Return [X, Y] of the center of cell containing provided text 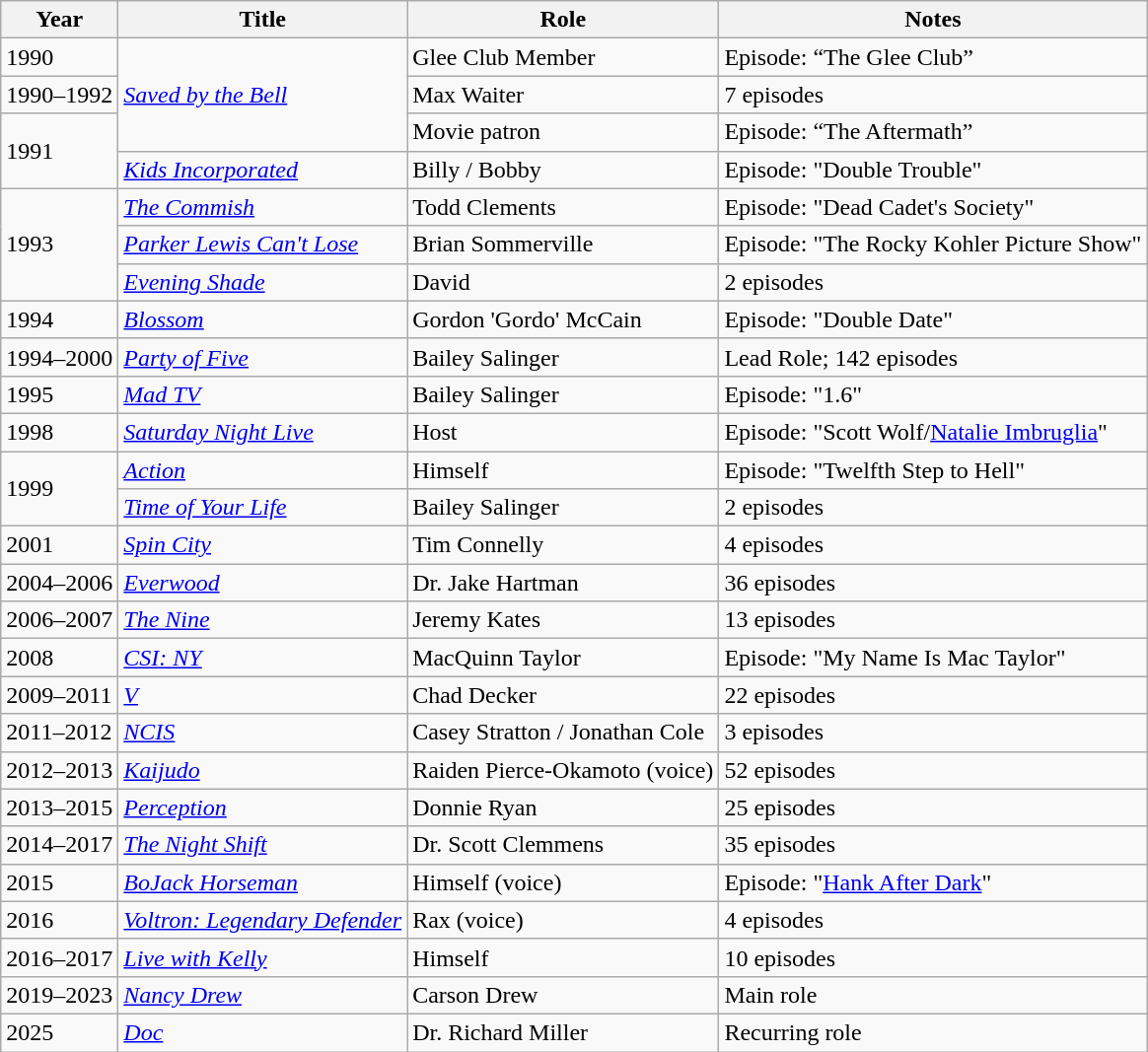
Host [563, 432]
Party of Five [262, 357]
BoJack Horseman [262, 882]
Episode: “The Glee Club” [933, 57]
Dr. Scott Clemmens [563, 845]
2004–2006 [59, 583]
Episode: “The Aftermath” [933, 132]
Brian Sommerville [563, 245]
2013–2015 [59, 807]
Episode: "Double Trouble" [933, 170]
Todd Clements [563, 207]
NCIS [262, 733]
1995 [59, 394]
Episode: "Hank After Dark" [933, 882]
Lead Role; 142 episodes [933, 357]
1990–1992 [59, 95]
2001 [59, 545]
36 episodes [933, 583]
Recurring role [933, 1032]
2015 [59, 882]
52 episodes [933, 770]
1994 [59, 319]
Donnie Ryan [563, 807]
Tim Connelly [563, 545]
Doc [262, 1032]
Title [262, 20]
The Night Shift [262, 845]
Episode: "Dead Cadet's Society" [933, 207]
10 episodes [933, 957]
Parker Lewis Can't Lose [262, 245]
MacQuinn Taylor [563, 658]
Episode: "My Name Is Mac Taylor" [933, 658]
Spin City [262, 545]
1991 [59, 151]
2016–2017 [59, 957]
Saturday Night Live [262, 432]
Chad Decker [563, 695]
The Nine [262, 620]
Episode: "Twelfth Step to Hell" [933, 470]
Episode: "1.6" [933, 394]
Rax (voice) [563, 920]
Blossom [262, 319]
Raiden Pierce-Okamoto (voice) [563, 770]
Kaijudo [262, 770]
Jeremy Kates [563, 620]
2019–2023 [59, 995]
Movie patron [563, 132]
Carson Drew [563, 995]
1998 [59, 432]
V [262, 695]
Year [59, 20]
2025 [59, 1032]
Mad TV [262, 394]
Episode: "The Rocky Kohler Picture Show" [933, 245]
2006–2007 [59, 620]
2016 [59, 920]
Saved by the Bell [262, 95]
Billy / Bobby [563, 170]
1999 [59, 489]
Nancy Drew [262, 995]
Dr. Jake Hartman [563, 583]
Role [563, 20]
2008 [59, 658]
Max Waiter [563, 95]
Dr. Richard Miller [563, 1032]
3 episodes [933, 733]
1993 [59, 245]
Evening Shade [262, 282]
13 episodes [933, 620]
22 episodes [933, 695]
1990 [59, 57]
Glee Club Member [563, 57]
2009–2011 [59, 695]
25 episodes [933, 807]
Notes [933, 20]
Everwood [262, 583]
Kids Incorporated [262, 170]
Main role [933, 995]
Time of Your Life [262, 508]
1994–2000 [59, 357]
CSI: NY [262, 658]
Episode: "Double Date" [933, 319]
2014–2017 [59, 845]
Action [262, 470]
Perception [262, 807]
David [563, 282]
The Commish [262, 207]
2011–2012 [59, 733]
7 episodes [933, 95]
Voltron: Legendary Defender [262, 920]
Himself (voice) [563, 882]
2012–2013 [59, 770]
Casey Stratton / Jonathan Cole [563, 733]
Gordon 'Gordo' McCain [563, 319]
Episode: "Scott Wolf/Natalie Imbruglia" [933, 432]
35 episodes [933, 845]
Live with Kelly [262, 957]
